Output the [x, y] coordinate of the center of the cell containing the given text.  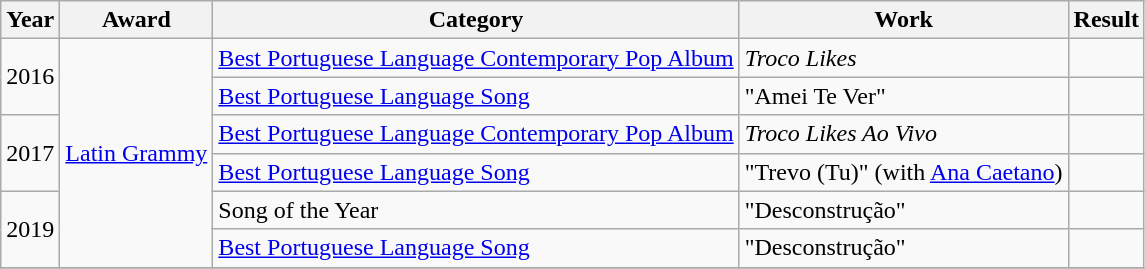
Work [904, 20]
Category [476, 20]
Troco Likes Ao Vivo [904, 134]
2016 [30, 77]
Troco Likes [904, 58]
Award [136, 20]
"Trevo (Tu)" (with Ana Caetano) [904, 172]
Latin Grammy [136, 153]
2017 [30, 153]
"Amei Te Ver" [904, 96]
Song of the Year [476, 210]
Result [1106, 20]
2019 [30, 229]
Year [30, 20]
